Detect which cell encompasses the target text, then output its (X, Y) center coordinate. 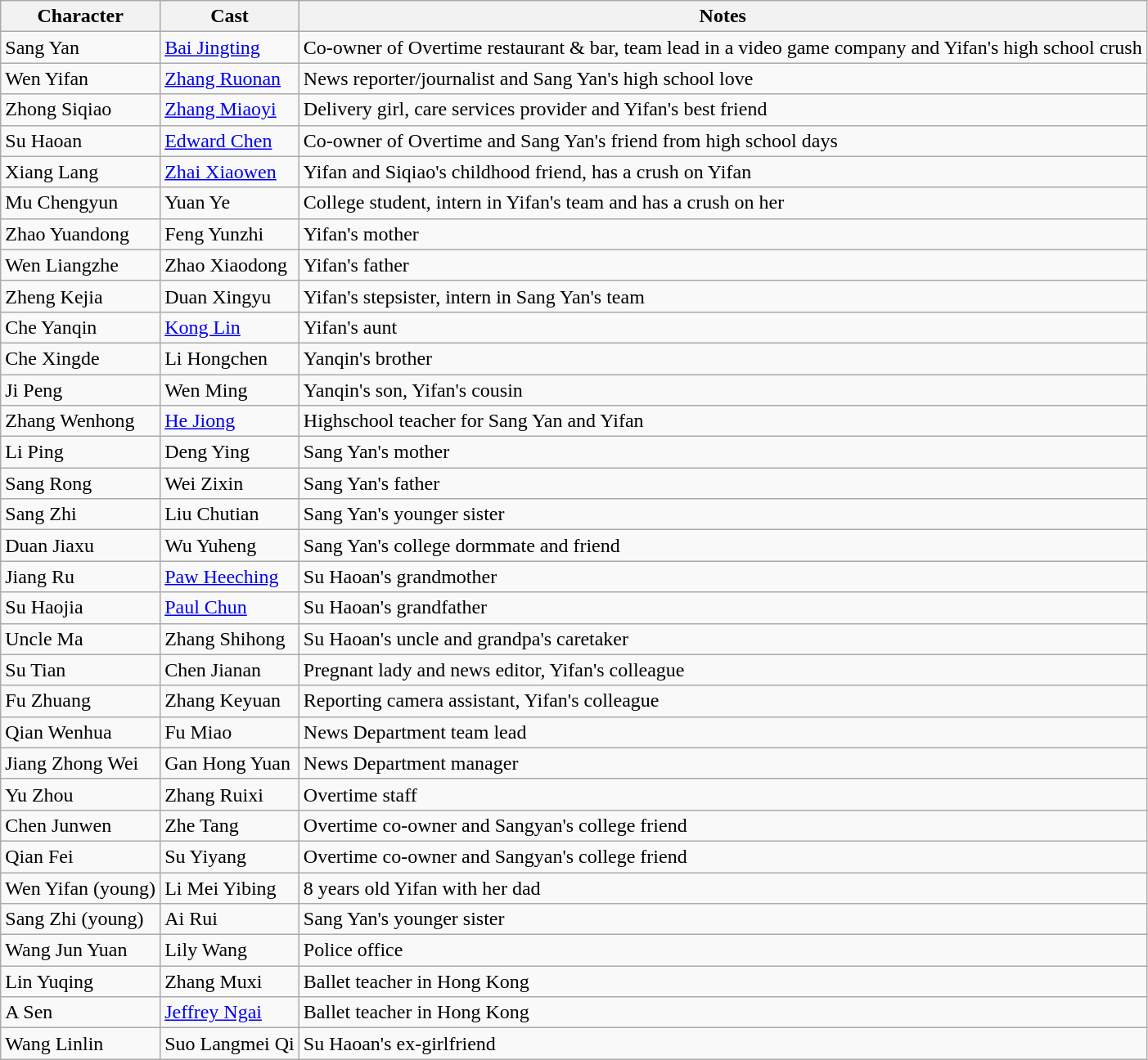
Paw Heeching (230, 577)
Wen Yifan (80, 79)
Fu Miao (230, 732)
Deng Ying (230, 452)
Qian Fei (80, 856)
Pregnant lady and news editor, Yifan's colleague (723, 670)
Su Tian (80, 670)
Ai Rui (230, 919)
Che Yanqin (80, 327)
Zhang Keyuan (230, 701)
Li Hongchen (230, 358)
Su Haoan's uncle and grandpa's caretaker (723, 639)
Gan Hong Yuan (230, 763)
Overtime staff (723, 794)
Jiang Ru (80, 577)
Yu Zhou (80, 794)
Zhang Ruonan (230, 79)
Highschool teacher for Sang Yan and Yifan (723, 421)
Zheng Kejia (80, 296)
Sang Yan's college dormmate and friend (723, 546)
Wen Yifan (young) (80, 887)
Paul Chun (230, 608)
Yuan Ye (230, 203)
Yifan's stepsister, intern in Sang Yan's team (723, 296)
Che Xingde (80, 358)
Sang Zhi (young) (80, 919)
Wu Yuheng (230, 546)
Zhang Shihong (230, 639)
News Department team lead (723, 732)
News Department manager (723, 763)
Yifan's father (723, 265)
Police office (723, 950)
Duan Xingyu (230, 296)
Yifan's mother (723, 234)
Li Mei Yibing (230, 887)
Mu Chengyun (80, 203)
Co-owner of Overtime restaurant & bar, team lead in a video game company and Yifan's high school crush (723, 47)
Notes (723, 16)
Su Haoan's ex-girlfriend (723, 1044)
Su Haojia (80, 608)
Cast (230, 16)
Su Haoan's grandmother (723, 577)
Yifan's aunt (723, 327)
Qian Wenhua (80, 732)
Jiang Zhong Wei (80, 763)
Wang Linlin (80, 1044)
Wen Liangzhe (80, 265)
Suo Langmei Qi (230, 1044)
Yifan and Siqiao's childhood friend, has a crush on Yifan (723, 172)
Zhao Xiaodong (230, 265)
8 years old Yifan with her dad (723, 887)
Edward Chen (230, 141)
Yanqin's brother (723, 358)
Liu Chutian (230, 514)
Sang Yan's father (723, 483)
Wen Ming (230, 390)
Xiang Lang (80, 172)
Su Haoan's grandfather (723, 608)
Ji Peng (80, 390)
Su Yiyang (230, 856)
Wei Zixin (230, 483)
Zhai Xiaowen (230, 172)
Fu Zhuang (80, 701)
Uncle Ma (80, 639)
Zhong Siqiao (80, 110)
Zhang Wenhong (80, 421)
Sang Yan's mother (723, 452)
Lily Wang (230, 950)
Character (80, 16)
News reporter/journalist and Sang Yan's high school love (723, 79)
Zhang Muxi (230, 981)
Zhao Yuandong (80, 234)
Sang Rong (80, 483)
Reporting camera assistant, Yifan's colleague (723, 701)
He Jiong (230, 421)
Bai Jingting (230, 47)
Yanqin's son, Yifan's cousin (723, 390)
Lin Yuqing (80, 981)
Kong Lin (230, 327)
Wang Jun Yuan (80, 950)
Li Ping (80, 452)
Sang Zhi (80, 514)
Duan Jiaxu (80, 546)
Jeffrey Ngai (230, 1013)
College student, intern in Yifan's team and has a crush on her (723, 203)
Feng Yunzhi (230, 234)
Zhe Tang (230, 825)
Delivery girl, care services provider and Yifan's best friend (723, 110)
Chen Junwen (80, 825)
Zhang Ruixi (230, 794)
Sang Yan (80, 47)
Zhang Miaoyi (230, 110)
Chen Jianan (230, 670)
Co-owner of Overtime and Sang Yan's friend from high school days (723, 141)
A Sen (80, 1013)
Su Haoan (80, 141)
